Provide the (x, y) coordinate of the cell's center where the given text is located.  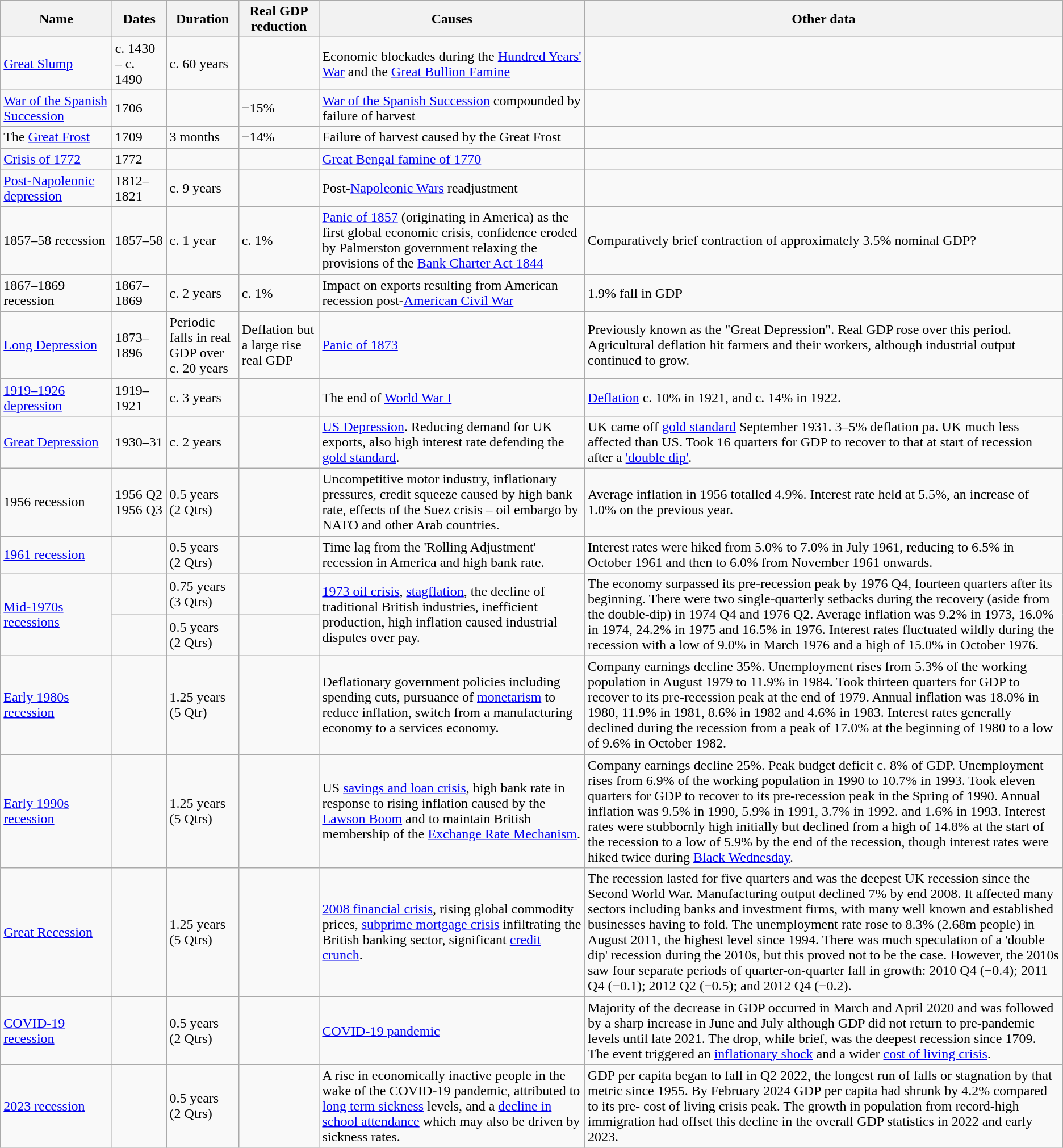
1919–1926 depression (56, 398)
Time lag from the 'Rolling Adjustment' recession in America and high bank rate. (452, 554)
c. 1 year (202, 241)
COVID-19 pandemic (452, 1030)
Average inflation in 1956 totalled 4.9%. Interest rate held at 5.5%, an increase of 1.0% on the previous year. (824, 502)
Real GDP reduction (279, 19)
Causes (452, 19)
1961 recession (56, 554)
1930–31 (139, 442)
Early 1980s recession (56, 706)
COVID-19 recession (56, 1030)
Failure of harvest caused by the Great Frost (452, 137)
Post-Napoleonic Wars readjustment (452, 189)
Other data (824, 19)
Great Recession (56, 933)
2023 recession (56, 1106)
Deflation but a large rise real GDP (279, 345)
Economic blockades during the Hundred Years' War and the Great Bullion Famine (452, 64)
−15% (279, 108)
Comparatively brief contraction of approximately 3.5% nominal GDP? (824, 241)
1.9% fall in GDP (824, 293)
Great Bengal famine of 1770 (452, 159)
Early 1990s recession (56, 811)
1867–1869 recession (56, 293)
2008 financial crisis, rising global commodity prices, subprime mortgage crisis infiltrating the British banking sector, significant credit crunch. (452, 933)
−14% (279, 137)
1857–58 (139, 241)
Interest rates were hiked from 5.0% to 7.0% in July 1961, reducing to 6.5% in October 1961 and then to 6.0% from November 1961 onwards. (824, 554)
c. 1430 – c. 1490 (139, 64)
The end of World War I (452, 398)
1812–1821 (139, 189)
Panic of 1873 (452, 345)
War of the Spanish Succession (56, 108)
1.25 years(5 Qtr) (202, 706)
Crisis of 1772 (56, 159)
0.75 years(3 Qtrs) (202, 594)
Deflation c. 10% in 1921, and c. 14% in 1922. (824, 398)
1919–1921 (139, 398)
1857–58 recession (56, 241)
c. 60 years (202, 64)
Name (56, 19)
Dates (139, 19)
1867–1869 (139, 293)
3 months (202, 137)
1956 Q21956 Q3 (139, 502)
1706 (139, 108)
1873–1896 (139, 345)
1956 recession (56, 502)
The Great Frost (56, 137)
1772 (139, 159)
c. 3 years (202, 398)
c. 9 years (202, 189)
US Depression. Reducing demand for UK exports, also high interest rate defending the gold standard. (452, 442)
Mid-1970s recessions (56, 615)
Great Slump (56, 64)
Great Depression (56, 442)
Long Depression (56, 345)
Periodic falls in real GDP over c. 20 years (202, 345)
Duration (202, 19)
War of the Spanish Succession compounded by failure of harvest (452, 108)
1709 (139, 137)
Post-Napoleonic depression (56, 189)
Impact on exports resulting from American recession post-American Civil War (452, 293)
